Return the (x, y) coordinate for the center point of the cell that contains the specified text.  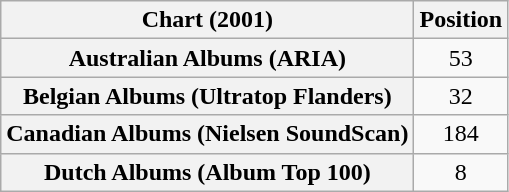
Dutch Albums (Album Top 100) (208, 172)
8 (461, 172)
Position (461, 20)
32 (461, 96)
53 (461, 58)
184 (461, 134)
Canadian Albums (Nielsen SoundScan) (208, 134)
Belgian Albums (Ultratop Flanders) (208, 96)
Chart (2001) (208, 20)
Australian Albums (ARIA) (208, 58)
